Output the (X, Y) coordinate of the center of the cell containing the given text.  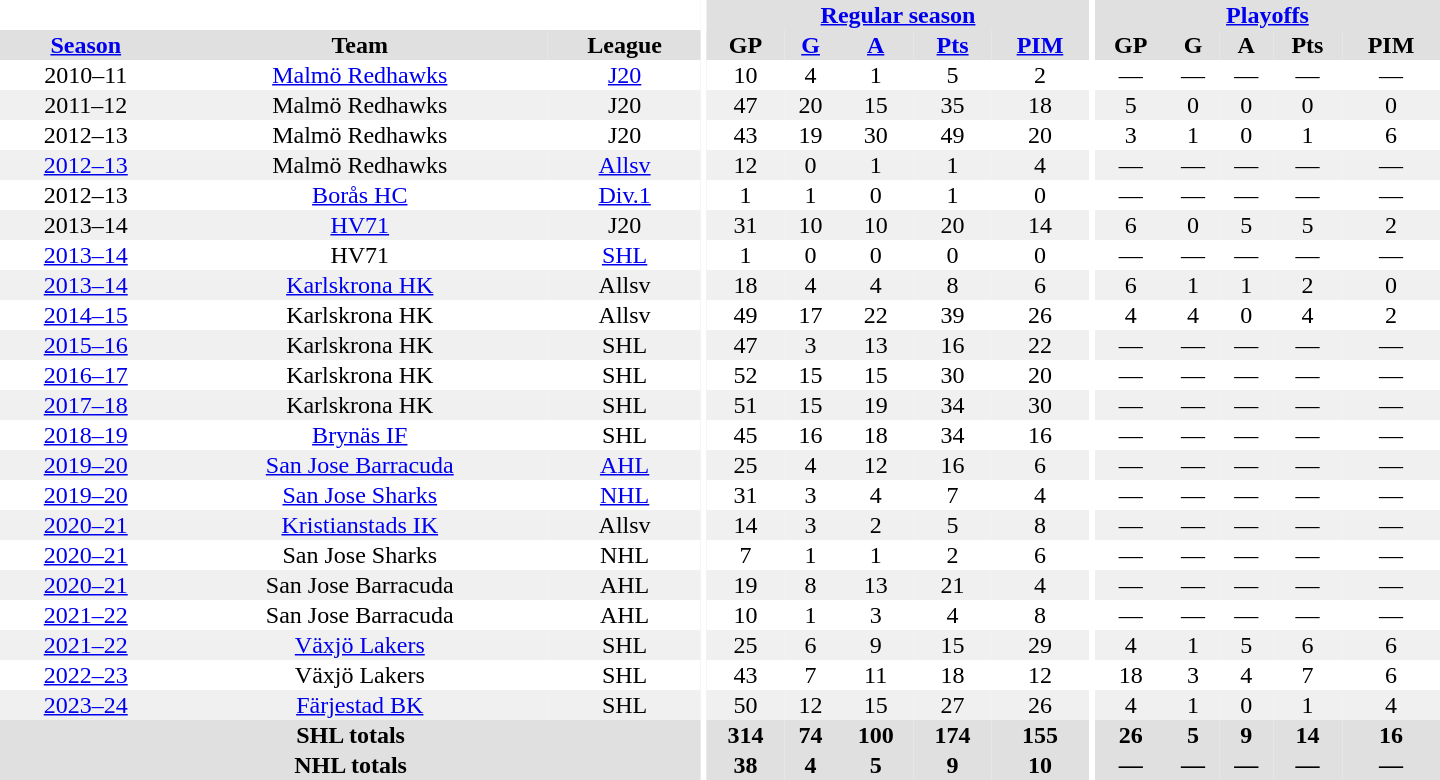
100 (876, 735)
2017–18 (86, 405)
74 (810, 735)
2018–19 (86, 435)
Borås HC (360, 195)
SHL totals (350, 735)
2015–16 (86, 345)
Playoffs (1268, 15)
51 (746, 405)
Regular season (898, 15)
Div.1 (624, 195)
2022–23 (86, 675)
2023–24 (86, 705)
314 (746, 735)
Team (360, 45)
29 (1040, 645)
2016–17 (86, 375)
2010–11 (86, 75)
2014–15 (86, 315)
11 (876, 675)
NHL totals (350, 765)
Brynäs IF (360, 435)
21 (952, 585)
174 (952, 735)
Färjestad BK (360, 705)
League (624, 45)
2011–12 (86, 105)
35 (952, 105)
38 (746, 765)
45 (746, 435)
Season (86, 45)
50 (746, 705)
Kristianstads IK (360, 525)
27 (952, 705)
155 (1040, 735)
39 (952, 315)
17 (810, 315)
52 (746, 375)
